Locate the cell with the specified text and output its [X, Y] center coordinate. 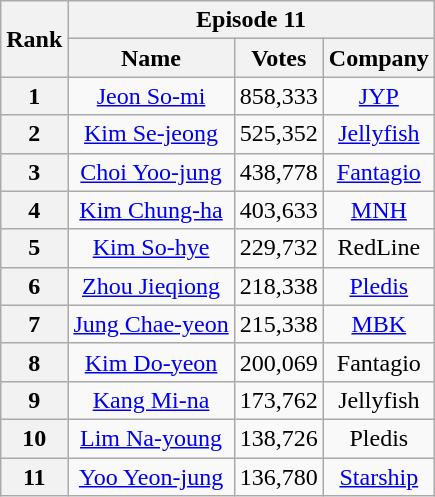
Name [151, 58]
RedLine [378, 248]
215,338 [278, 324]
Lim Na-young [151, 438]
173,762 [278, 400]
Episode 11 [252, 20]
858,333 [278, 96]
Kang Mi-na [151, 400]
Rank [34, 39]
Kim Chung-ha [151, 210]
525,352 [278, 134]
3 [34, 172]
Company [378, 58]
11 [34, 477]
4 [34, 210]
138,726 [278, 438]
2 [34, 134]
Choi Yoo-jung [151, 172]
9 [34, 400]
MNH [378, 210]
MBK [378, 324]
8 [34, 362]
438,778 [278, 172]
218,338 [278, 286]
5 [34, 248]
Kim So-hye [151, 248]
6 [34, 286]
JYP [378, 96]
Starship [378, 477]
1 [34, 96]
Yoo Yeon-jung [151, 477]
Kim Se-jeong [151, 134]
Votes [278, 58]
200,069 [278, 362]
Kim Do-yeon [151, 362]
Zhou Jieqiong [151, 286]
Jeon So-mi [151, 96]
229,732 [278, 248]
10 [34, 438]
Jung Chae-yeon [151, 324]
136,780 [278, 477]
7 [34, 324]
403,633 [278, 210]
